Locate the cell with the specified text and output its [X, Y] center coordinate. 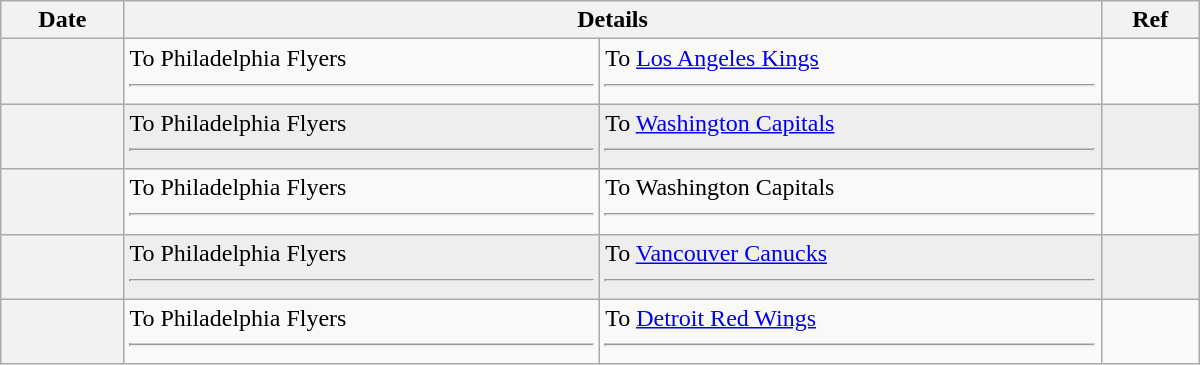
Details [612, 20]
Ref [1150, 20]
Date [62, 20]
To Detroit Red Wings [850, 332]
To Los Angeles Kings [850, 72]
To Vancouver Canucks [850, 266]
